Return the [x, y] coordinate for the center point of the cell that contains the specified text.  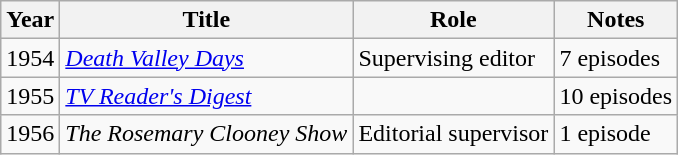
Year [30, 20]
TV Reader's Digest [206, 96]
Death Valley Days [206, 58]
Notes [616, 20]
Role [454, 20]
1 episode [616, 134]
Editorial supervisor [454, 134]
Title [206, 20]
Supervising editor [454, 58]
1955 [30, 96]
10 episodes [616, 96]
The Rosemary Clooney Show [206, 134]
7 episodes [616, 58]
1954 [30, 58]
1956 [30, 134]
